From the cell containing the given text, extract its center point as (x, y) coordinate. 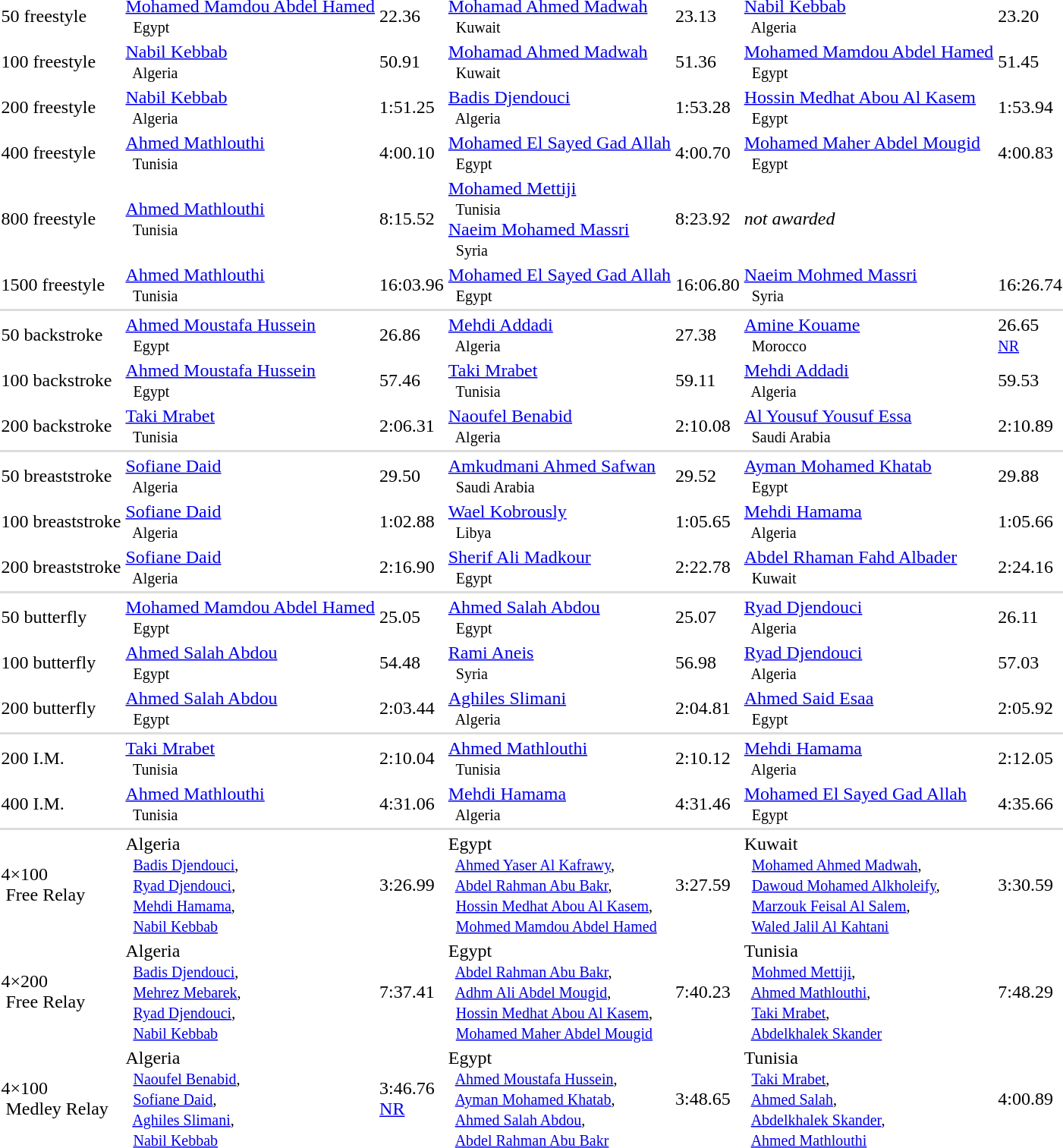
200 backstroke (61, 426)
100 backstroke (61, 381)
200 freestyle (61, 108)
4:31.06 (412, 804)
400 freestyle (61, 153)
57.46 (412, 381)
29.52 (708, 476)
2:22.78 (708, 568)
100 butterfly (61, 663)
200 breaststroke (61, 568)
2:16.90 (412, 568)
16:03.96 (412, 285)
4×100 Free Relay (61, 885)
50 butterfly (61, 618)
8:15.52 (412, 219)
Amine Kouame Morocco (869, 335)
Naoufel Benabid Algeria (559, 426)
200 I.M. (61, 759)
Wael Kobrously Libya (559, 522)
50 backstroke (61, 335)
16:06.80 (708, 285)
Algeria Badis Djendouci, Ryad Djendouci, Mehdi Hamama, Nabil Kebbab (250, 885)
400 I.M. (61, 804)
59.11 (708, 381)
Amkudmani Ahmed Safwan Saudi Arabia (559, 476)
1:53.28 (708, 108)
2:10.12 (708, 759)
Hossin Medhat Abou Al Kasem Egypt (869, 108)
4:00.70 (708, 153)
Algeria Badis Djendouci, Mehrez Mebarek, Ryad Djendouci, Nabil Kebbab (250, 992)
1:51.25 (412, 108)
not awarded (869, 219)
Ahmed Said Esaa Egypt (869, 709)
Mohamad Ahmed Madwah Kuwait (559, 62)
1500 freestyle (61, 285)
Egypt Abdel Rahman Abu Bakr, Adhm Ali Abdel Mougid, Hossin Medhat Abou Al Kasem, Mohamed Maher Abdel Mougid (559, 992)
2:10.08 (708, 426)
50.91 (412, 62)
26.86 (412, 335)
4:00.10 (412, 153)
Mohamed Maher Abdel Mougid Egypt (869, 153)
4×200 Free Relay (61, 992)
1:02.88 (412, 522)
Ayman Mohamed Khatab Egypt (869, 476)
Al Yousuf Yousuf Essa Saudi Arabia (869, 426)
51.36 (708, 62)
Mohamed Mettiji Tunisia Naeim Mohamed Massri Syria (559, 219)
Kuwait Mohamed Ahmed Madwah, Dawoud Mohamed Alkholeify, Marzouk Feisal Al Salem, Waled Jalil Al Kahtani (869, 885)
Sherif Ali Madkour Egypt (559, 568)
2:06.31 (412, 426)
Naeim Mohmed Massri Syria (869, 285)
8:23.92 (708, 219)
1:05.65 (708, 522)
200 butterfly (61, 709)
50 breaststroke (61, 476)
2:10.04 (412, 759)
Abdel Rhaman Fahd Albader Kuwait (869, 568)
54.48 (412, 663)
3:26.99 (412, 885)
100 freestyle (61, 62)
3:27.59 (708, 885)
25.05 (412, 618)
25.07 (708, 618)
100 breaststroke (61, 522)
2:04.81 (708, 709)
29.50 (412, 476)
Badis Djendouci Algeria (559, 108)
Tunisia Mohmed Mettiji, Ahmed Mathlouthi, Taki Mrabet, Abdelkhalek Skander (869, 992)
7:37.41 (412, 992)
4:31.46 (708, 804)
27.38 (708, 335)
56.98 (708, 663)
7:40.23 (708, 992)
2:03.44 (412, 709)
Egypt Ahmed Yaser Al Kafrawy, Abdel Rahman Abu Bakr, Hossin Medhat Abou Al Kasem, Mohmed Mamdou Abdel Hamed (559, 885)
800 freestyle (61, 219)
Aghiles Slimani Algeria (559, 709)
Rami Aneis Syria (559, 663)
